From the cell containing the given text, extract its center point as (x, y) coordinate. 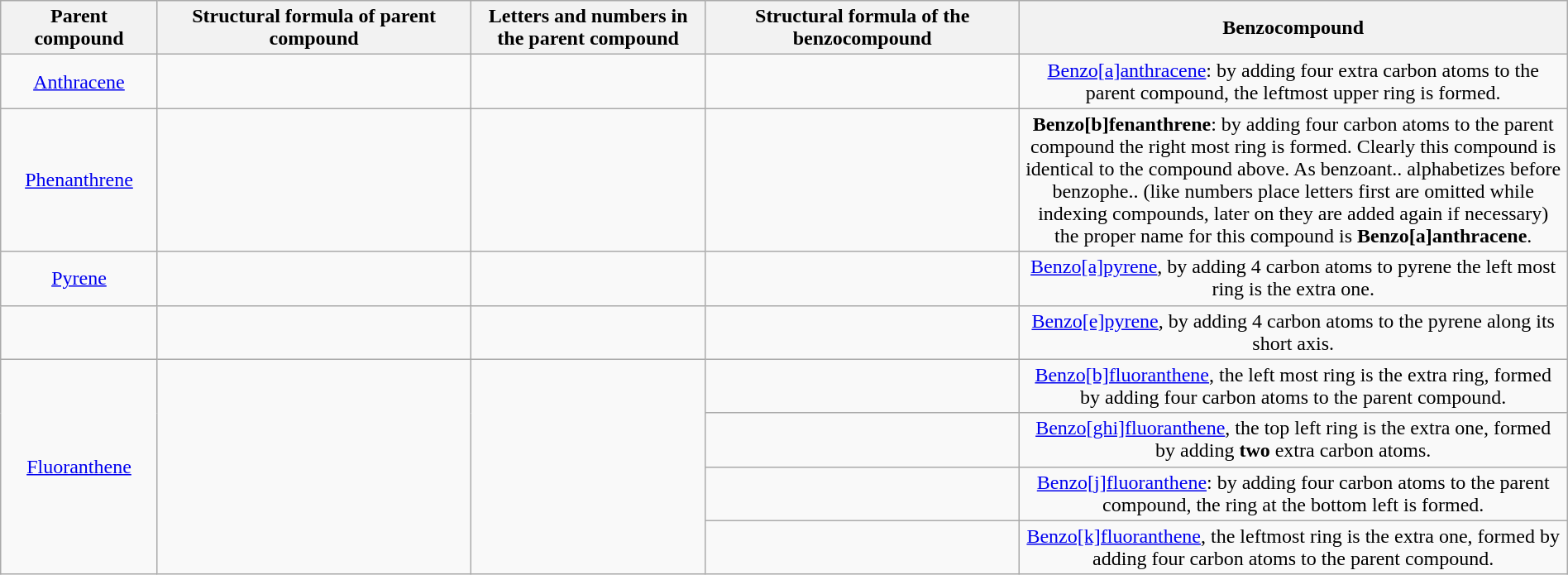
Anthracene (79, 81)
Structural formula of parent compound (314, 28)
Pyrene (79, 278)
Benzo[a]anthracene: by adding four extra carbon atoms to the parent compound, the leftmost upper ring is formed. (1293, 81)
Benzo[k]fluoranthene, the leftmost ring is the extra one, formed by adding four carbon atoms to the parent compound. (1293, 548)
Benzo[b]fluoranthene, the left most ring is the extra ring, formed by adding four carbon atoms to the parent compound. (1293, 386)
Benzo[ghi]fluoranthene, the top left ring is the extra one, formed by adding two extra carbon atoms. (1293, 440)
Benzo[a]pyrene, by adding 4 carbon atoms to pyrene the left most ring is the extra one. (1293, 278)
Phenanthrene (79, 180)
Fluoranthene (79, 467)
Benzo[j]fluoranthene: by adding four carbon atoms to the parent compound, the ring at the bottom left is formed. (1293, 493)
Letters and numbers in the parent compound (588, 28)
Benzo[e]pyrene, by adding 4 carbon atoms to the pyrene along its short axis. (1293, 333)
Parent compound (79, 28)
Benzocompound (1293, 28)
Structural formula of the benzocompound (862, 28)
